Return [X, Y] of the center of cell containing provided text 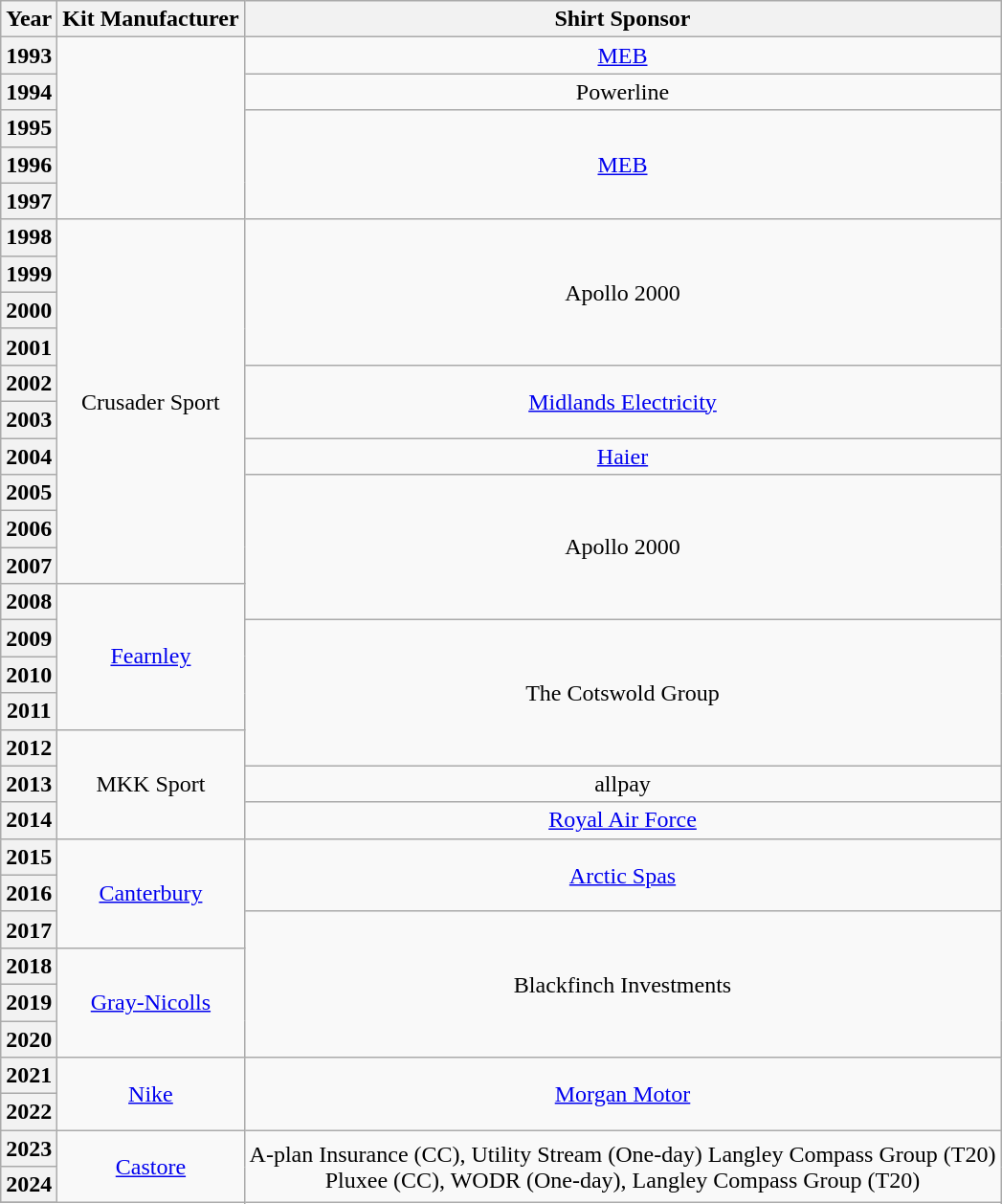
Arctic Spas [622, 875]
Haier [622, 457]
Fearnley [151, 657]
2020 [29, 1038]
1996 [29, 165]
2021 [29, 1076]
1995 [29, 128]
Royal Air Force [622, 820]
2008 [29, 602]
Morgan Motor [622, 1094]
2013 [29, 784]
2024 [29, 1185]
Midlands Electricity [622, 401]
2009 [29, 638]
1999 [29, 274]
2019 [29, 1002]
2007 [29, 566]
2022 [29, 1112]
Gray-Nicolls [151, 1002]
1993 [29, 56]
2000 [29, 310]
2010 [29, 675]
2015 [29, 857]
2023 [29, 1148]
Nike [151, 1094]
Kit Manufacturer [151, 19]
2002 [29, 383]
Blackfinch Investments [622, 984]
2014 [29, 820]
MKK Sport [151, 784]
1997 [29, 201]
2017 [29, 929]
Canterbury [151, 893]
Castore [151, 1167]
2005 [29, 493]
2011 [29, 711]
2003 [29, 419]
A-plan Insurance (CC), Utility Stream (One-day) Langley Compass Group (T20)Pluxee (CC), WODR (One-day), Langley Compass Group (T20) [622, 1167]
1998 [29, 237]
Shirt Sponsor [622, 19]
Powerline [622, 92]
2004 [29, 457]
2016 [29, 893]
2006 [29, 529]
1994 [29, 92]
2001 [29, 346]
2012 [29, 747]
The Cotswold Group [622, 693]
Crusader Sport [151, 402]
2018 [29, 966]
Year [29, 19]
allpay [622, 784]
